Provide the [X, Y] coordinate of the cell's center where the given text is located.  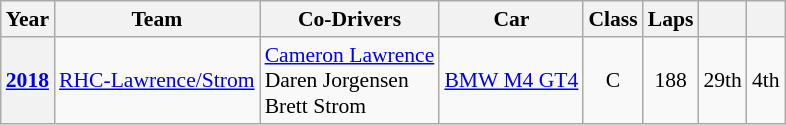
Class [612, 19]
Cameron Lawrence Daren Jorgensen Brett Strom [350, 80]
Team [157, 19]
Car [511, 19]
Year [28, 19]
188 [671, 80]
29th [722, 80]
C [612, 80]
Laps [671, 19]
2018 [28, 80]
4th [766, 80]
BMW M4 GT4 [511, 80]
RHC-Lawrence/Strom [157, 80]
Co-Drivers [350, 19]
